From the cell containing the given text, extract its center point as (X, Y) coordinate. 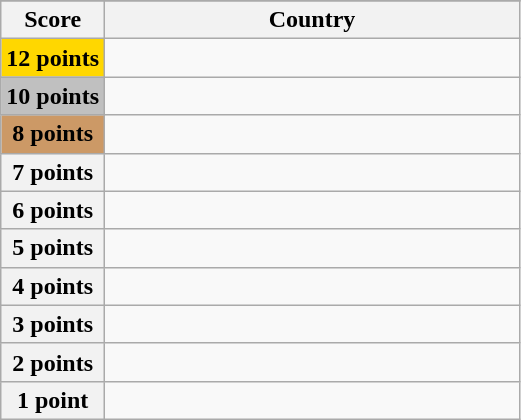
1 point (53, 400)
12 points (53, 58)
10 points (53, 96)
4 points (53, 286)
5 points (53, 248)
6 points (53, 210)
2 points (53, 362)
3 points (53, 324)
7 points (53, 172)
Country (312, 20)
Score (53, 20)
8 points (53, 134)
